Search for the cell housing the specified text and yield its (X, Y) center coordinate. 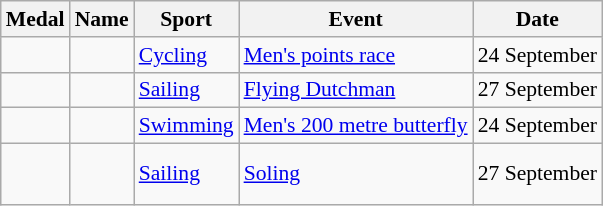
Medal (36, 19)
Date (538, 19)
Swimming (186, 126)
Men's points race (356, 55)
Name (102, 19)
Sport (186, 19)
Event (356, 19)
Men's 200 metre butterfly (356, 126)
Cycling (186, 55)
Soling (356, 174)
Flying Dutchman (356, 90)
